Return (X, Y) of the center of cell containing provided text 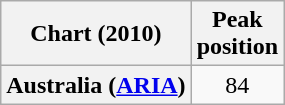
84 (237, 85)
Australia (ARIA) (96, 85)
Peakposition (237, 34)
Chart (2010) (96, 34)
